Locate the cell with the specified text and output its [x, y] center coordinate. 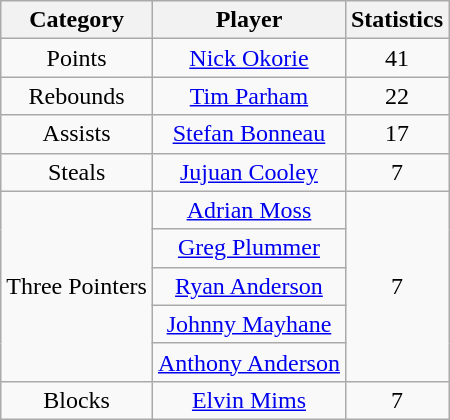
Elvin Mims [248, 400]
Adrian Moss [248, 210]
Ryan Anderson [248, 286]
Steals [77, 172]
Jujuan Cooley [248, 172]
22 [396, 96]
Statistics [396, 20]
Points [77, 58]
Nick Okorie [248, 58]
Rebounds [77, 96]
Anthony Anderson [248, 362]
Tim Parham [248, 96]
Greg Plummer [248, 248]
41 [396, 58]
Stefan Bonneau [248, 134]
Category [77, 20]
Three Pointers [77, 286]
Blocks [77, 400]
17 [396, 134]
Player [248, 20]
Assists [77, 134]
Johnny Mayhane [248, 324]
